For the text-containing cell, return its midpoint in (x, y) coordinate format. 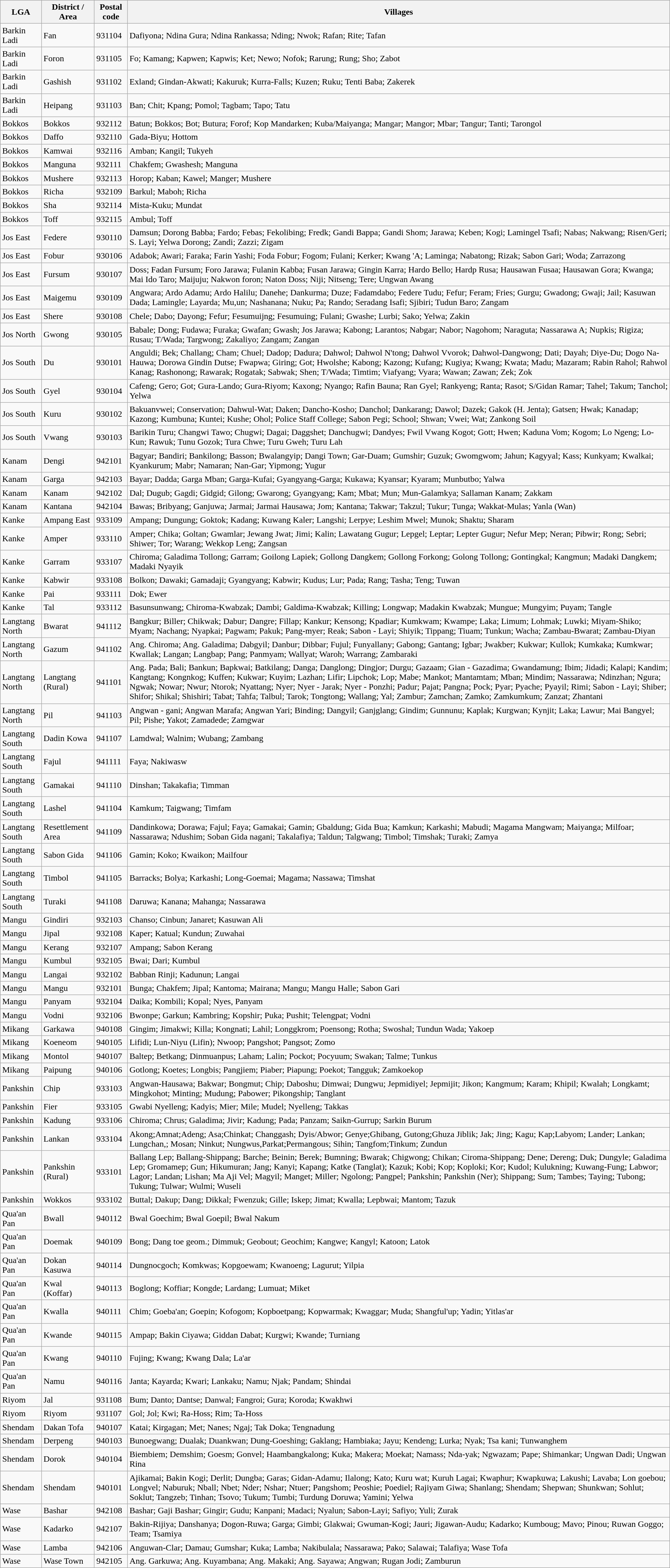
942103 (111, 479)
Mushere (68, 178)
940113 (111, 1288)
Montol (68, 1056)
Fo; Kamang; Kapwen; Kapwis; Ket; Newo; Nofok; Rarung; Rung; Sho; Zabot (399, 59)
Kadarko (68, 1529)
Sabon Gida (68, 855)
Boglong; Koffiar; Kongde; Lardang; Lumuat; Miket (399, 1288)
932108 (111, 934)
932114 (111, 205)
Biembiem; Demshim; Goesm; Gonvel; Haambangkalong; Kuka; Makera; Moekat; Namass; Nda-yak; Ngwazam; Pape; Shimankar; Ungwan Dadi; Ungwan Rina (399, 1459)
Bwonpe; Garkun; Kambring; Kopshir; Puka; Pushit; Telengpat; Vodni (399, 1015)
Bayar; Dadda; Garga Mban; Garga-Kufai; Gyangyang-Garga; Kukawa; Kyansar; Kyaram; Munbutbo; Yalwa (399, 479)
Lankan (68, 1138)
Jos North (21, 334)
Fobur (68, 256)
Dinshan; Takakafia; Timman (399, 785)
Ampang; Sabon Kerang (399, 947)
930103 (111, 437)
933107 (111, 562)
940108 (111, 1029)
940105 (111, 1042)
Barkul; Maboh; Richa (399, 192)
931103 (111, 105)
Bwai; Dari; Kumbul (399, 961)
Lifidi; Lun-Niyu (Lifin); Nwoop; Pangshot; Pangsot; Zomo (399, 1042)
Bwarat (68, 626)
932109 (111, 192)
933110 (111, 538)
941102 (111, 649)
Gol; Jol; Kwi; Ra-Hoss; Rim; Ta-Hoss (399, 1413)
Kwang (68, 1358)
Baltep; Betkang; Dinmuanpus; Laham; Lalin; Pockot; Pocyuum; Swakan; Talme; Tunkus (399, 1056)
Kaper; Katual; Kundun; Zuwahai (399, 934)
Maigemu (68, 298)
Dafiyona; Ndina Gura; Ndina Rankassa; Nding; Nwok; Rafan; Rite; Tafan (399, 35)
Derpeng (68, 1441)
Pil (68, 715)
930107 (111, 274)
940110 (111, 1358)
Dorok (68, 1459)
Dal; Dugub; Gagdi; Gidgid; Gilong; Gwarong; Gyangyang; Kam; Mbat; Mun; Mun-Galamkya; Sallaman Kanam; Zakkam (399, 493)
942102 (111, 493)
932104 (111, 1002)
932111 (111, 164)
Bashar (68, 1511)
Federe (68, 238)
Chim; Goeba'an; Goepin; Kofogom; Kopboetpang; Kopwarmak; Kwaggar; Muda; Shangful'up; Yadin; Yitlas'ar (399, 1312)
Pai (68, 594)
940109 (111, 1242)
Jal (68, 1400)
Fan (68, 35)
940103 (111, 1441)
932107 (111, 947)
Timbol (68, 878)
932102 (111, 974)
941111 (111, 762)
Lamdwal; Walnim; Wubang; Zambang (399, 738)
941101 (111, 682)
930104 (111, 391)
941109 (111, 831)
Cafeng; Gero; Got; Gura-Lando; Gura-Riyom; Kaxong; Nyango; Rafin Bauna; Ran Gyel; Rankyeng; Ranta; Rasot; S/Gidan Ramar; Tahel; Takum; Tanchol; Yelwa (399, 391)
Bashar; Gaji Bashar; Gingir; Gudu; Kanpani; Madaci; Nyalun; Sabon-Layi; Safiyo; Yuli; Zurak (399, 1511)
940101 (111, 1487)
933111 (111, 594)
Shere (68, 316)
Richa (68, 192)
Resettlement Area (68, 831)
Daruwa; Kanana; Mahanga; Nassarawa (399, 901)
940114 (111, 1265)
941104 (111, 808)
Vodni (68, 1015)
941107 (111, 738)
Ampang East (68, 520)
Amper (68, 538)
Panyam (68, 1002)
933104 (111, 1138)
Bong; Dang toe geom.; Dimmuk; Geobout; Geochim; Kangwe; Kangyl; Katoon; Latok (399, 1242)
Barracks; Bolya; Karkashi; Long-Goemai; Magama; Nassawa; Timshat (399, 878)
Vwang (68, 437)
940115 (111, 1335)
932101 (111, 988)
941103 (111, 715)
Gyel (68, 391)
930108 (111, 316)
District / Area (68, 12)
Buttal; Dakup; Dang; Dikkal; Fwenzuk; Gille; Iskep; Jimat; Kwalla; Lepbwai; Mantom; Tazuk (399, 1200)
Langai (68, 974)
932106 (111, 1015)
930105 (111, 334)
Batun; Bokkos; Bot; Butura; Forof; Kop Mandarken; Kuba/Maiyanga; Mangar; Mangor; Mbar; Tangur; Tanti; Tarongol (399, 124)
Lashel (68, 808)
Chele; Dabo; Dayong; Fefur; Fesumuijng; Fesumuing; Fulani; Gwashe; Lurbi; Sako; Yelwa; Zakin (399, 316)
933106 (111, 1120)
Ambul; Toff (399, 219)
Langtang (Rural) (68, 682)
930106 (111, 256)
Bawas; Bribyang; Ganjuwa; Jarmai; Jarmai Hausawa; Jom; Kantana; Takwar; Takzul; Tukur; Tunga; Wakkat-Mulas; Yanla (Wan) (399, 506)
941108 (111, 901)
Ampang; Dungung; Goktok; Kadang; Kuwang Kaler; Langshi; Lerpye; Leshim Mwel; Munok; Shaktu; Sharam (399, 520)
Daika; Kombili; Kopal; Nyes, Panyam (399, 1002)
Kamkum; Taigwang; Timfam (399, 808)
Gada-Biyu; Hottom (399, 137)
Heipang (68, 105)
Anguwan-Clar; Damau; Gumshar; Kuka; Lamba; Nakibulala; Nassarawa; Pako; Salawai; Talafiya; Wase Tofa (399, 1548)
LGA (21, 12)
941112 (111, 626)
Jipal (68, 934)
Du (68, 363)
942108 (111, 1511)
Mista-Kuku; Mundat (399, 205)
Gotlong; Koetes; Longbis; Pangjiem; Piaber; Piapung; Poekot; Tangguk; Zamkoekop (399, 1070)
932105 (111, 961)
Katai; Kirgagan; Met; Nanes; Ngaj; Tak Doka; Tengnadung (399, 1427)
Gamin; Koko; Kwaikon; Mailfour (399, 855)
Bunga; Chakfem; Jipal; Kantoma; Mairana; Mangu; Mangu Halle; Sabon Gari (399, 988)
Dadin Kowa (68, 738)
Lamba (68, 1548)
931105 (111, 59)
932112 (111, 124)
931108 (111, 1400)
Kabwir (68, 580)
932115 (111, 219)
930101 (111, 363)
Postal code (111, 12)
Kwalla (68, 1312)
933101 (111, 1172)
Gindiri (68, 920)
Dengi (68, 460)
Dungnocgoch; Komkwas; Kopgoewam; Kwanoeng; Lagurut; Yilpia (399, 1265)
940112 (111, 1219)
933108 (111, 580)
Garkawa (68, 1029)
Chip (68, 1088)
Fujing; Kwang; Kwang Dala; La'ar (399, 1358)
Dok; Ewer (399, 594)
933112 (111, 608)
Ban; Chit; Kpang; Pomol; Tagbam; Tapo; Tatu (399, 105)
Chanso; Cinbun; Janaret; Kasuwan Ali (399, 920)
Kantana (68, 506)
Gazum (68, 649)
Horop; Kaban; Kawel; Manger; Mushere (399, 178)
Sha (68, 205)
941110 (111, 785)
Bunoegwang; Dualak; Duankwan; Dung-Goeshing; Gaklang; Hambiaka; Jayu; Kendeng; Lurka; Nyak; Tsa kani; Tunwanghem (399, 1441)
Babban Rinji; Kadunun; Langai (399, 974)
Kadung (68, 1120)
931107 (111, 1413)
942105 (111, 1561)
Ang. Garkuwa; Ang. Kuyambana; Ang. Makaki; Ang. Sayawa; Angwan; Rugan Jodi; Zamburun (399, 1561)
931102 (111, 82)
933105 (111, 1107)
942101 (111, 460)
Wase Town (68, 1561)
Paipung (68, 1070)
940104 (111, 1459)
Garga (68, 479)
942107 (111, 1529)
Dokan Kasuwa (68, 1265)
933109 (111, 520)
941106 (111, 855)
Daffo (68, 137)
930102 (111, 414)
Bwall (68, 1219)
Basunsunwang; Chiroma-Kwabzak; Dambi; Galdima-Kwabzak; Killing; Longwap; Madakin Kwabzak; Mungue; Mungyim; Puyam; Tangle (399, 608)
Faya; Nakiwasw (399, 762)
Bwal Goechim; Bwal Goepil; Bwal Nakum (399, 1219)
932113 (111, 178)
932110 (111, 137)
Gamakai (68, 785)
Wokkos (68, 1200)
Kumbul (68, 961)
Bolkon; Dawaki; Gamadaji; Gyangyang; Kabwir; Kudus; Lur; Pada; Rang; Tasha; Teng; Tuwan (399, 580)
Kuru (68, 414)
Tal (68, 608)
Kerang (68, 947)
Chiroma; Chrus; Galadima; Jivir; Kadung; Pada; Panzam; Saikn-Gurrup; Sarkin Burum (399, 1120)
Villages (399, 12)
942106 (111, 1548)
Doemak (68, 1242)
940106 (111, 1070)
Koeneom (68, 1042)
Fajul (68, 762)
940116 (111, 1381)
Dakan Tofa (68, 1427)
Gwabi Nyelleng; Kadyis; Mier; Mile; Mudel; Nyelleng; Takkas (399, 1107)
Fursum (68, 274)
933102 (111, 1200)
Manguna (68, 164)
Garram (68, 562)
Exland; Gindan-Akwati; Kakuruk; Kurra-Falls; Kuzen; Ruku; Tenti Baba; Zakerek (399, 82)
Amban; Kangil; Tukyeh (399, 151)
Gwong (68, 334)
941105 (111, 878)
942104 (111, 506)
Gingim; Jimakwi; Killa; Kongnati; Lahil; Longgkrom; Poensong; Rotha; Swoshal; Tundun Wada; Yakoep (399, 1029)
940111 (111, 1312)
Kamwai (68, 151)
931104 (111, 35)
Pankshin (Rural) (68, 1172)
Namu (68, 1381)
Fier (68, 1107)
932103 (111, 920)
Kwal (Koffar) (68, 1288)
Ampap; Bakin Ciyawa; Giddan Dabat; Kurgwi; Kwande; Turniang (399, 1335)
Gashish (68, 82)
Turaki (68, 901)
933103 (111, 1088)
932116 (111, 151)
Chakfem; Gwashesh; Manguna (399, 164)
Adabok; Awari; Faraka; Farin Yashi; Foda Fobur; Fogom; Fulani; Kerker; Kwang 'A; Laminga; Nabatong; Rizak; Sabon Gari; Woda; Zarrazong (399, 256)
930109 (111, 298)
930110 (111, 238)
Kwande (68, 1335)
Toff (68, 219)
Foron (68, 59)
Bum; Danto; Dantse; Danwal; Fangroi; Gura; Koroda; Kwakhwi (399, 1400)
Janta; Kayarda; Kwari; Lankaku; Namu; Njak; Pandam; Shindai (399, 1381)
